Scan for the cell matching the given text and deliver its (x, y) coordinate at center. 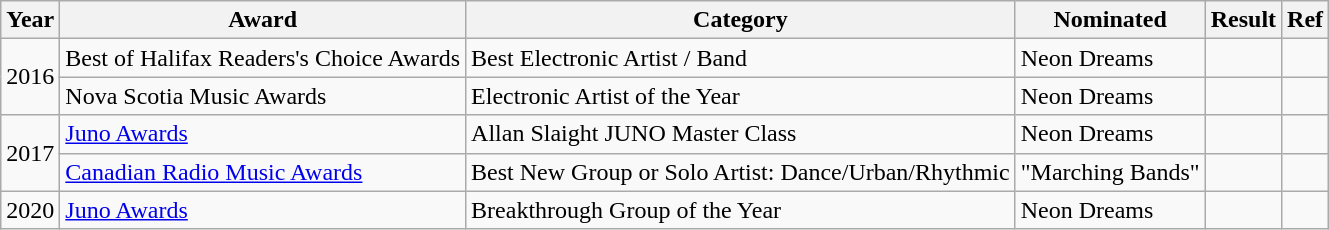
Award (263, 20)
Nominated (1110, 20)
"Marching Bands" (1110, 172)
Year (30, 20)
2020 (30, 210)
Best of Halifax Readers's Choice Awards (263, 58)
Result (1243, 20)
Electronic Artist of the Year (741, 96)
Canadian Radio Music Awards (263, 172)
2016 (30, 77)
Breakthrough Group of the Year (741, 210)
Best Electronic Artist / Band (741, 58)
Allan Slaight JUNO Master Class (741, 134)
Category (741, 20)
Best New Group or Solo Artist: Dance/Urban/Rhythmic (741, 172)
2017 (30, 153)
Nova Scotia Music Awards (263, 96)
Ref (1306, 20)
